Capture the cell that displays the provided text and extract its (X, Y) central coordinate. 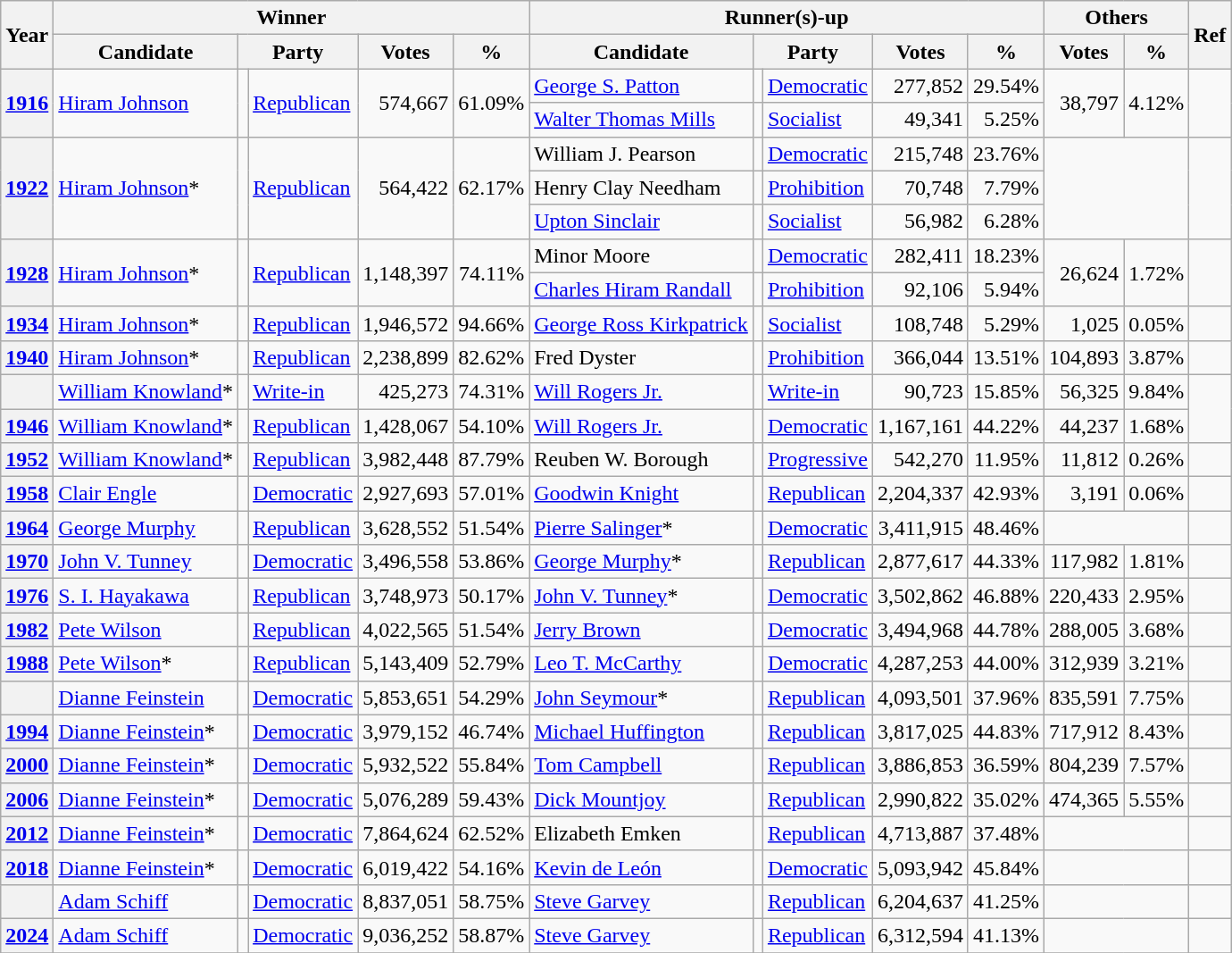
Ref (1211, 35)
46.88% (1005, 596)
41.13% (1005, 935)
2012 (27, 833)
277,852 (920, 86)
1958 (27, 494)
Runner(s)-up (787, 18)
John Seymour* (641, 698)
2.95% (1157, 596)
Kevin de León (641, 867)
1.68% (1157, 426)
5,076,289 (405, 799)
7.79% (1005, 188)
1946 (27, 426)
John V. Tunney (146, 562)
Tom Campbell (641, 765)
Winner (291, 18)
Charles Hiram Randall (641, 289)
5,093,942 (920, 867)
Progressive (818, 460)
53.86% (491, 562)
58.75% (491, 901)
1928 (27, 272)
2,238,899 (405, 357)
3.87% (1157, 357)
Jerry Brown (641, 630)
3,494,968 (920, 630)
Year (27, 35)
62.52% (491, 833)
6,019,422 (405, 867)
46.74% (491, 731)
Hiram Johnson (146, 103)
37.48% (1005, 833)
49,341 (920, 120)
4,287,253 (920, 664)
2006 (27, 799)
92,106 (920, 289)
1940 (27, 357)
1994 (27, 731)
282,411 (920, 255)
29.54% (1005, 86)
9.84% (1157, 391)
717,912 (1084, 731)
5,143,409 (405, 664)
7.57% (1157, 765)
Elizabeth Emken (641, 833)
S. I. Hayakawa (146, 596)
5.25% (1005, 120)
13.51% (1005, 357)
42.93% (1005, 494)
3,982,448 (405, 460)
5.94% (1005, 289)
Goodwin Knight (641, 494)
425,273 (405, 391)
1934 (27, 323)
2,927,693 (405, 494)
55.84% (491, 765)
50.17% (491, 596)
37.96% (1005, 698)
44.00% (1005, 664)
3,496,558 (405, 562)
52.79% (491, 664)
2024 (27, 935)
3,886,853 (920, 765)
4,022,565 (405, 630)
Pierre Salinger* (641, 528)
70,748 (920, 188)
3,748,973 (405, 596)
George Murphy* (641, 562)
Henry Clay Needham (641, 188)
4.12% (1157, 103)
5,853,651 (405, 698)
5.29% (1005, 323)
George Murphy (146, 528)
564,422 (405, 188)
56,325 (1084, 391)
Upton Sinclair (641, 222)
2,990,822 (920, 799)
Dianne Feinstein (146, 698)
108,748 (920, 323)
82.62% (491, 357)
3,502,862 (920, 596)
1952 (27, 460)
41.25% (1005, 901)
3,979,152 (405, 731)
38,797 (1084, 103)
2000 (27, 765)
62.17% (491, 188)
Michael Huffington (641, 731)
Dick Mountjoy (641, 799)
366,044 (920, 357)
5,932,522 (405, 765)
26,624 (1084, 272)
54.29% (491, 698)
1964 (27, 528)
57.01% (491, 494)
8,837,051 (405, 901)
John V. Tunney* (641, 596)
1982 (27, 630)
1,167,161 (920, 426)
George Ross Kirkpatrick (641, 323)
6,204,637 (920, 901)
7,864,624 (405, 833)
3,817,025 (920, 731)
104,893 (1084, 357)
2018 (27, 867)
Clair Engle (146, 494)
74.11% (491, 272)
2,877,617 (920, 562)
1,428,067 (405, 426)
5.55% (1157, 799)
1.72% (1157, 272)
44.78% (1005, 630)
George S. Patton (641, 86)
4,713,887 (920, 833)
1.81% (1157, 562)
Leo T. McCarthy (641, 664)
2,204,337 (920, 494)
3.68% (1157, 630)
56,982 (920, 222)
Pete Wilson (146, 630)
Walter Thomas Mills (641, 120)
215,748 (920, 154)
6.28% (1005, 222)
0.26% (1157, 460)
36.59% (1005, 765)
90,723 (920, 391)
1976 (27, 596)
1916 (27, 103)
74.31% (491, 391)
54.16% (491, 867)
15.85% (1005, 391)
18.23% (1005, 255)
4,093,501 (920, 698)
William J. Pearson (641, 154)
220,433 (1084, 596)
9,036,252 (405, 935)
35.02% (1005, 799)
61.09% (491, 103)
48.46% (1005, 528)
11.95% (1005, 460)
3,411,915 (920, 528)
44.83% (1005, 731)
87.79% (491, 460)
3.21% (1157, 664)
288,005 (1084, 630)
312,939 (1084, 664)
59.43% (491, 799)
474,365 (1084, 799)
1970 (27, 562)
1,025 (1084, 323)
1922 (27, 188)
574,667 (405, 103)
3,191 (1084, 494)
6,312,594 (920, 935)
Pete Wilson* (146, 664)
8.43% (1157, 731)
0.05% (1157, 323)
Reuben W. Borough (641, 460)
0.06% (1157, 494)
44,237 (1084, 426)
835,591 (1084, 698)
1,946,572 (405, 323)
58.87% (491, 935)
54.10% (491, 426)
542,270 (920, 460)
1,148,397 (405, 272)
3,628,552 (405, 528)
Minor Moore (641, 255)
Others (1117, 18)
804,239 (1084, 765)
11,812 (1084, 460)
23.76% (1005, 154)
Fred Dyster (641, 357)
117,982 (1084, 562)
94.66% (491, 323)
7.75% (1157, 698)
45.84% (1005, 867)
1988 (27, 664)
44.22% (1005, 426)
44.33% (1005, 562)
